Pinpoint the cell where the given text exists, returning its (x, y) midpoint coordinate. 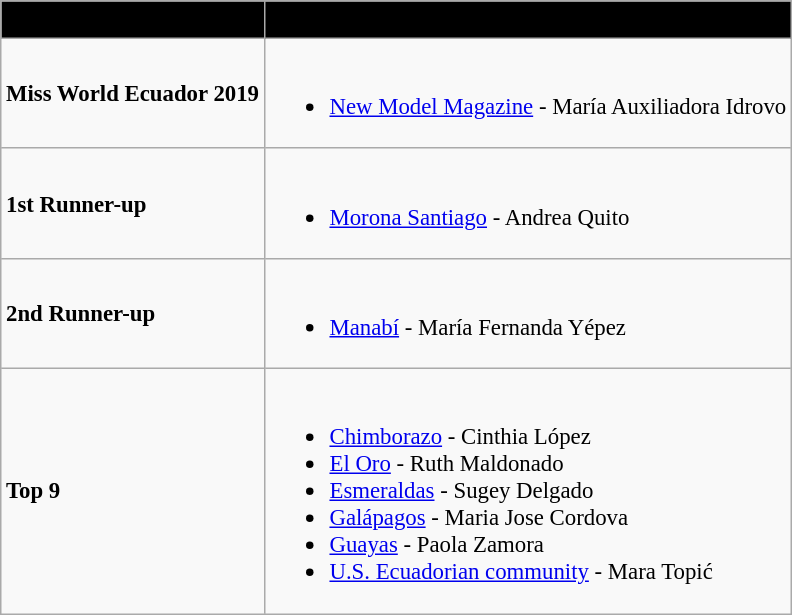
New Model Magazine - María Auxiliadora Idrovo (528, 93)
Final results (132, 20)
Manabí - María Fernanda Yépez (528, 314)
Miss World Ecuador 2019 (132, 93)
Top 9 (132, 492)
1st Runner-up (132, 203)
Contestant (528, 20)
2nd Runner-up (132, 314)
Morona Santiago - Andrea Quito (528, 203)
